Capture the cell that displays the provided text and extract its (x, y) central coordinate. 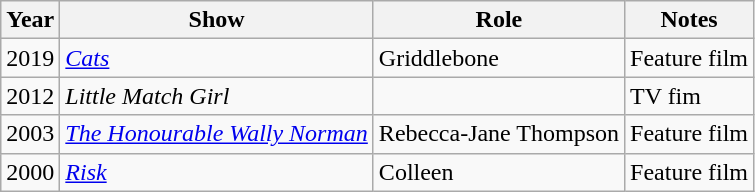
2019 (30, 58)
Colleen (498, 172)
Role (498, 20)
Cats (217, 58)
2003 (30, 134)
Year (30, 20)
Griddlebone (498, 58)
Notes (690, 20)
2012 (30, 96)
TV fim (690, 96)
Little Match Girl (217, 96)
2000 (30, 172)
The Honourable Wally Norman (217, 134)
Rebecca-Jane Thompson (498, 134)
Risk (217, 172)
Show (217, 20)
